Return [x, y] of the center of cell containing provided text 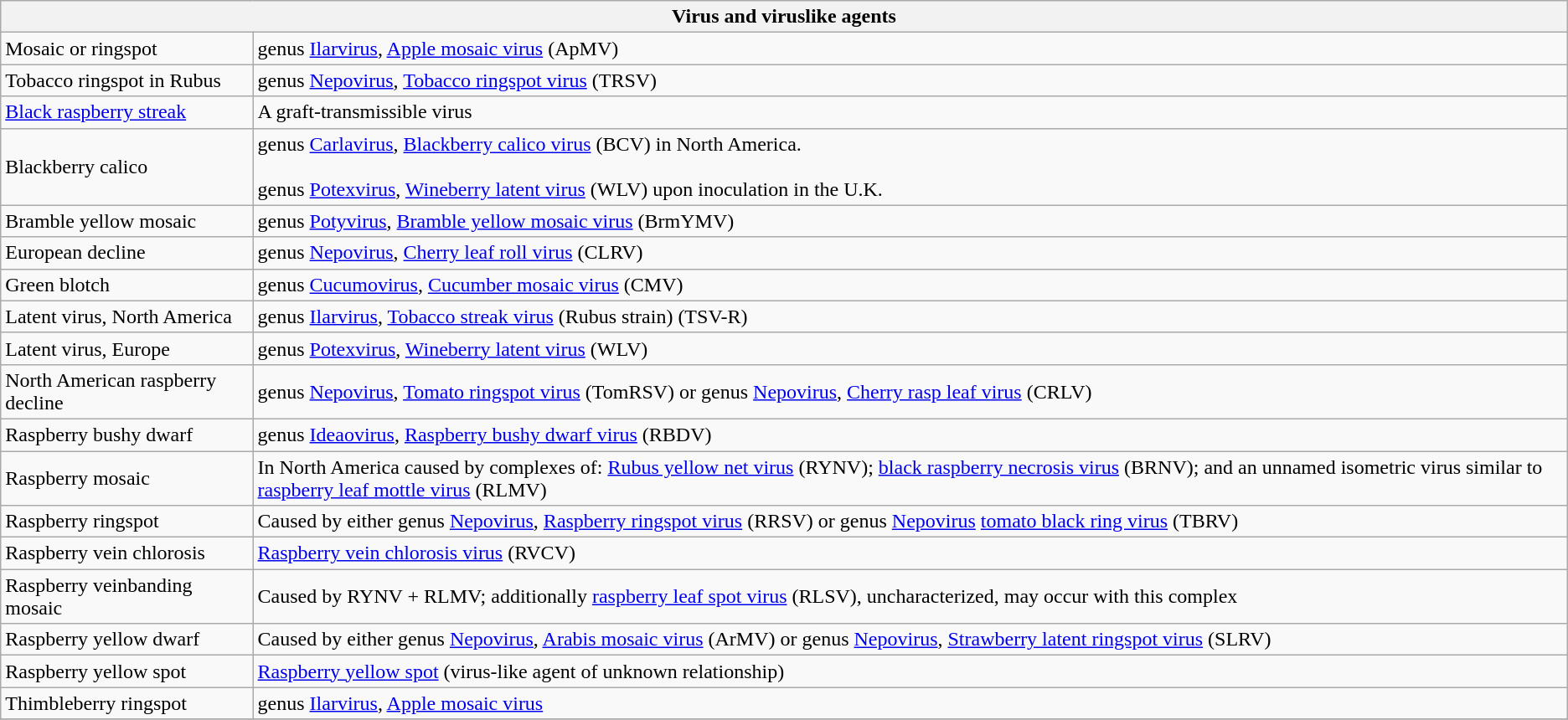
genus Ilarvirus, Apple mosaic virus (ApMV) [910, 49]
Blackberry calico [127, 167]
genus Cucumovirus, Cucumber mosaic virus (CMV) [910, 285]
Raspberry yellow spot [127, 671]
Virus and viruslike agents [784, 17]
Raspberry yellow spot (virus-like agent of unknown relationship) [910, 671]
Raspberry veinbanding mosaic [127, 596]
North American raspberry decline [127, 392]
Raspberry mosaic [127, 477]
Caused by either genus Nepovirus, Arabis mosaic virus (ArMV) or genus Nepovirus, Strawberry latent ringspot virus (SLRV) [910, 640]
genus Nepovirus, Tomato ringspot virus (TomRSV) or genus Nepovirus, Cherry rasp leaf virus (CRLV) [910, 392]
Caused by either genus Nepovirus, Raspberry ringspot virus (RRSV) or genus Nepovirus tomato black ring virus (TBRV) [910, 522]
genus Nepovirus, Cherry leaf roll virus (CLRV) [910, 253]
Latent virus, North America [127, 316]
Raspberry vein chlorosis [127, 553]
genus Ilarvirus, Apple mosaic virus [910, 703]
European decline [127, 253]
genus Nepovirus, Tobacco ringspot virus (TRSV) [910, 80]
genus Ideaovirus, Raspberry bushy dwarf virus (RBDV) [910, 435]
Raspberry vein chlorosis virus (RVCV) [910, 553]
genus Ilarvirus, Tobacco streak virus (Rubus strain) (TSV-R) [910, 316]
genus Potexvirus, Wineberry latent virus (WLV) [910, 348]
Raspberry bushy dwarf [127, 435]
Caused by RYNV + RLMV; additionally raspberry leaf spot virus (RLSV), uncharacterized, may occur with this complex [910, 596]
genus Potyvirus, Bramble yellow mosaic virus (BrmYMV) [910, 221]
Raspberry ringspot [127, 522]
Latent virus, Europe [127, 348]
Black raspberry streak [127, 112]
Mosaic or ringspot [127, 49]
Tobacco ringspot in Rubus [127, 80]
Green blotch [127, 285]
Raspberry yellow dwarf [127, 640]
genus Carlavirus, Blackberry calico virus (BCV) in North America. genus Potexvirus, Wineberry latent virus (WLV) upon inoculation in the U.K. [910, 167]
A graft-transmissible virus [910, 112]
Bramble yellow mosaic [127, 221]
Thimbleberry ringspot [127, 703]
